Detect which cell encompasses the target text, then output its (x, y) center coordinate. 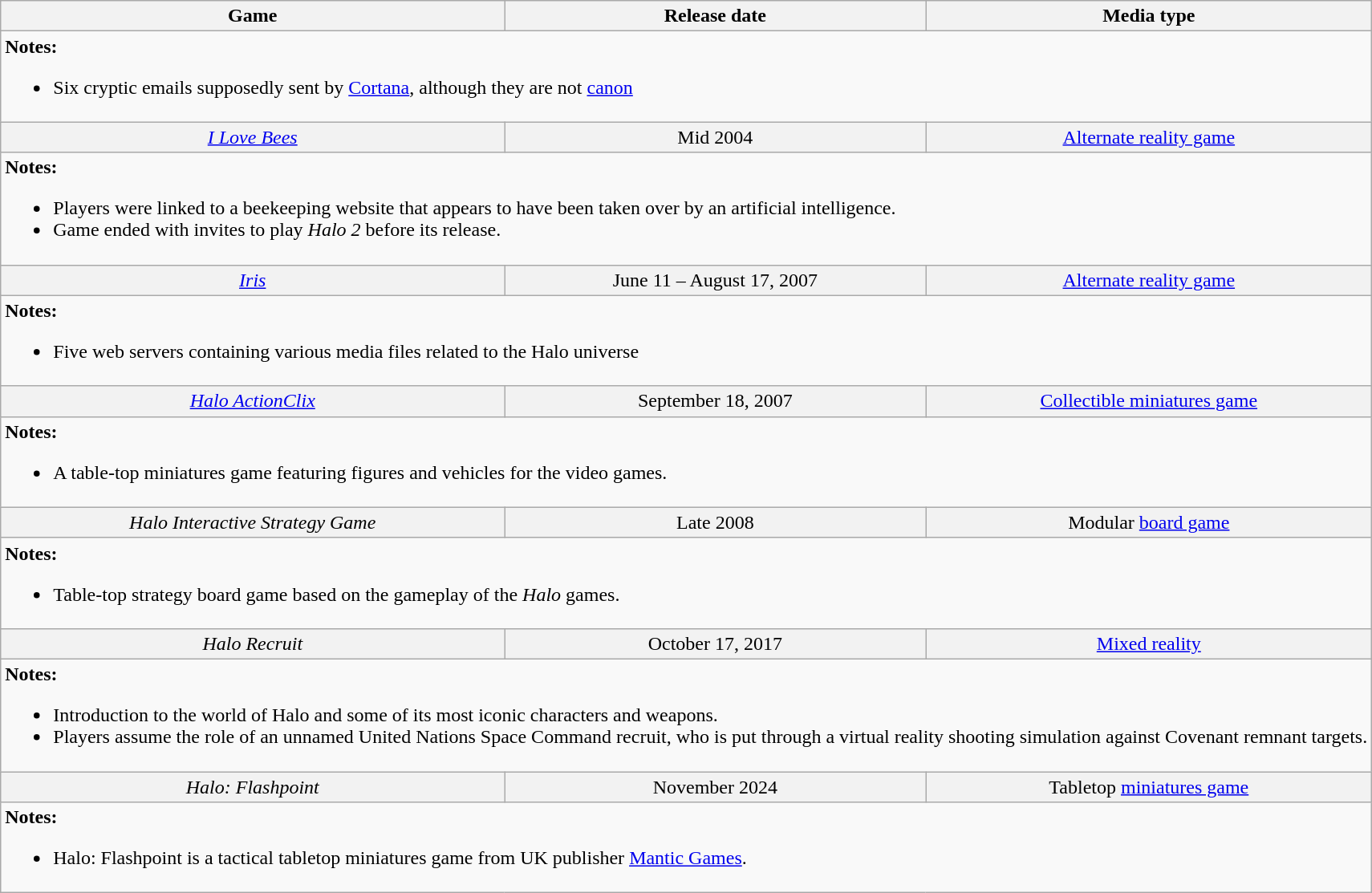
Mixed reality (1149, 643)
October 17, 2017 (716, 643)
Notes:A table-top miniatures game featuring figures and vehicles for the video games. (687, 462)
Collectible miniatures game (1149, 401)
Notes:Six cryptic emails supposedly sent by Cortana, although they are not canon (687, 77)
Release date (716, 16)
Tabletop miniatures game (1149, 787)
I Love Bees (253, 137)
Halo Interactive Strategy Game (253, 522)
Notes:Five web servers containing various media files related to the Halo universe (687, 340)
Iris (253, 280)
Game (253, 16)
Halo: Flashpoint (253, 787)
November 2024 (716, 787)
Modular board game (1149, 522)
Notes:Halo: Flashpoint is a tactical tabletop miniatures game from UK publisher Mantic Games. (687, 847)
September 18, 2007 (716, 401)
Halo Recruit (253, 643)
June 11 – August 17, 2007 (716, 280)
Halo ActionClix (253, 401)
Late 2008 (716, 522)
Notes:Table-top strategy board game based on the gameplay of the Halo games. (687, 582)
Mid 2004 (716, 137)
Media type (1149, 16)
